Locate the cell with the specified text and output its (X, Y) center coordinate. 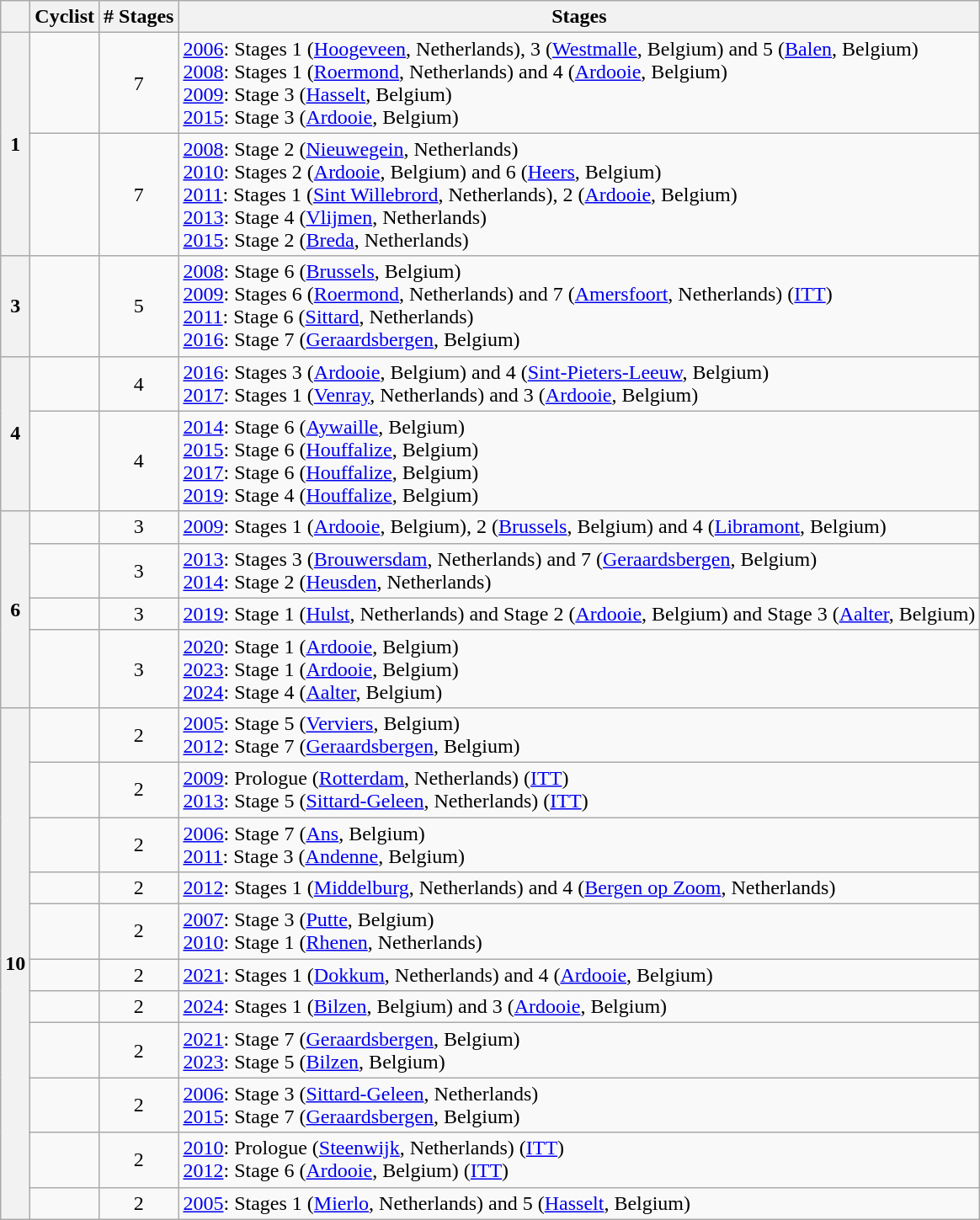
2024: Stages 1 (Bilzen, Belgium) and 3 (Ardooie, Belgium) (579, 1007)
2014: Stage 6 (Aywaille, Belgium)2015: Stage 6 (Houffalize, Belgium)2017: Stage 6 (Houffalize, Belgium) 2019: Stage 4 (Houffalize, Belgium) (579, 461)
1 (15, 145)
2021: Stage 7 (Geraardsbergen, Belgium)2023: Stage 5 (Bilzen, Belgium) (579, 1051)
2012: Stages 1 (Middelburg, Netherlands) and 4 (Bergen op Zoom, Netherlands) (579, 888)
5 (139, 306)
2007: Stage 3 (Putte, Belgium)2010: Stage 1 (Rhenen, Netherlands) (579, 931)
Cyclist (65, 17)
2005: Stages 1 (Mierlo, Netherlands) and 5 (Hasselt, Belgium) (579, 1203)
2009: Stages 1 (Ardooie, Belgium), 2 (Brussels, Belgium) and 4 (Libramont, Belgium) (579, 527)
10 (15, 963)
2009: Prologue (Rotterdam, Netherlands) (ITT)2013: Stage 5 (Sittard-Geleen, Netherlands) (ITT) (579, 790)
2005: Stage 5 (Verviers, Belgium)2012: Stage 7 (Geraardsbergen, Belgium) (579, 734)
2010: Prologue (Steenwijk, Netherlands) (ITT)2012: Stage 6 (Ardooie, Belgium) (ITT) (579, 1160)
2016: Stages 3 (Ardooie, Belgium) and 4 (Sint-Pieters-Leeuw, Belgium)2017: Stages 1 (Venray, Netherlands) and 3 (Ardooie, Belgium) (579, 384)
2019: Stage 1 (Hulst, Netherlands) and Stage 2 (Ardooie, Belgium) and Stage 3 (Aalter, Belgium) (579, 614)
2006: Stage 3 (Sittard-Geleen, Netherlands)2015: Stage 7 (Geraardsbergen, Belgium) (579, 1105)
2006: Stage 7 (Ans, Belgium)2011: Stage 3 (Andenne, Belgium) (579, 844)
# Stages (139, 17)
2020: Stage 1 (Ardooie, Belgium)2023: Stage 1 (Ardooie, Belgium) 2024: Stage 4 (Aalter, Belgium) (579, 669)
Stages (579, 17)
2013: Stages 3 (Brouwersdam, Netherlands) and 7 (Geraardsbergen, Belgium)2014: Stage 2 (Heusden, Netherlands) (579, 571)
2021: Stages 1 (Dokkum, Netherlands) and 4 (Ardooie, Belgium) (579, 975)
6 (15, 610)
